Return [x, y] of the center of cell containing provided text 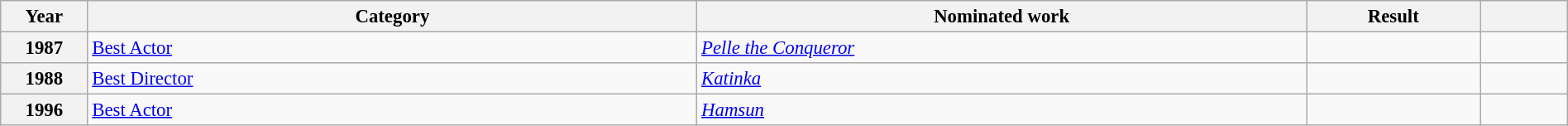
Nominated work [1002, 17]
1987 [45, 48]
Year [45, 17]
Pelle the Conqueror [1002, 48]
1988 [45, 79]
1996 [45, 110]
Best Director [392, 79]
Hamsun [1002, 110]
Result [1394, 17]
Category [392, 17]
Katinka [1002, 79]
